Find where the given text appears and provide that cell's center as [x, y] coordinate. 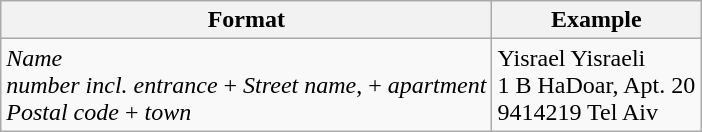
Example [596, 20]
Namenumber incl. entrance + Street name, + apartment Postal code + town [246, 85]
Format [246, 20]
Yisrael Yisraeli1 B HaDoar, Apt. 209414219 Tel Aiv [596, 85]
